Capture the cell that displays the provided text and extract its [x, y] central coordinate. 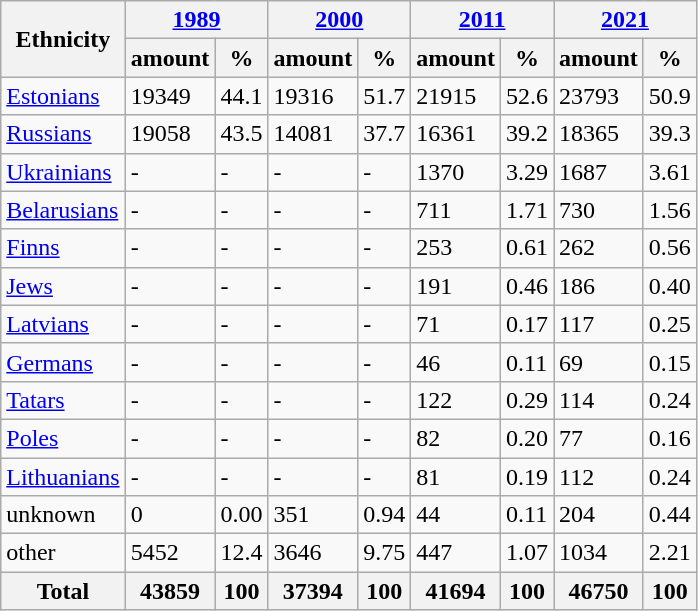
46 [456, 362]
122 [456, 400]
23793 [599, 96]
21915 [456, 96]
3.61 [670, 172]
52.6 [526, 96]
204 [599, 515]
37394 [313, 591]
other [63, 553]
114 [599, 400]
19349 [170, 96]
44 [456, 515]
9.75 [384, 553]
46750 [599, 591]
0 [170, 515]
81 [456, 477]
41694 [456, 591]
19316 [313, 96]
1.71 [526, 210]
0.20 [526, 438]
262 [599, 248]
0.44 [670, 515]
12.4 [242, 553]
19058 [170, 134]
69 [599, 362]
Ukrainians [63, 172]
Lithuanians [63, 477]
253 [456, 248]
0.56 [670, 248]
1687 [599, 172]
186 [599, 286]
Ethnicity [63, 39]
Latvians [63, 324]
191 [456, 286]
2000 [340, 20]
Jews [63, 286]
0.46 [526, 286]
Finns [63, 248]
112 [599, 477]
16361 [456, 134]
77 [599, 438]
43859 [170, 591]
1.56 [670, 210]
Estonians [63, 96]
Russians [63, 134]
39.3 [670, 134]
711 [456, 210]
1370 [456, 172]
1034 [599, 553]
71 [456, 324]
730 [599, 210]
unknown [63, 515]
82 [456, 438]
0.16 [670, 438]
0.40 [670, 286]
447 [456, 553]
2011 [482, 20]
0.25 [670, 324]
1.07 [526, 553]
51.7 [384, 96]
Belarusians [63, 210]
Germans [63, 362]
5452 [170, 553]
0.61 [526, 248]
0.29 [526, 400]
3646 [313, 553]
117 [599, 324]
18365 [599, 134]
2.21 [670, 553]
43.5 [242, 134]
44.1 [242, 96]
0.19 [526, 477]
1989 [196, 20]
3.29 [526, 172]
Poles [63, 438]
39.2 [526, 134]
0.17 [526, 324]
50.9 [670, 96]
Tatars [63, 400]
2021 [626, 20]
14081 [313, 134]
0.00 [242, 515]
37.7 [384, 134]
0.94 [384, 515]
0.15 [670, 362]
Total [63, 591]
351 [313, 515]
